Return (X, Y) of the center of cell containing provided text 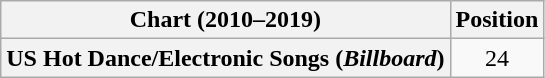
24 (497, 58)
US Hot Dance/Electronic Songs (Billboard) (226, 58)
Chart (2010–2019) (226, 20)
Position (497, 20)
